Extract the [X, Y] coordinate from the center of the cell holding the provided text.  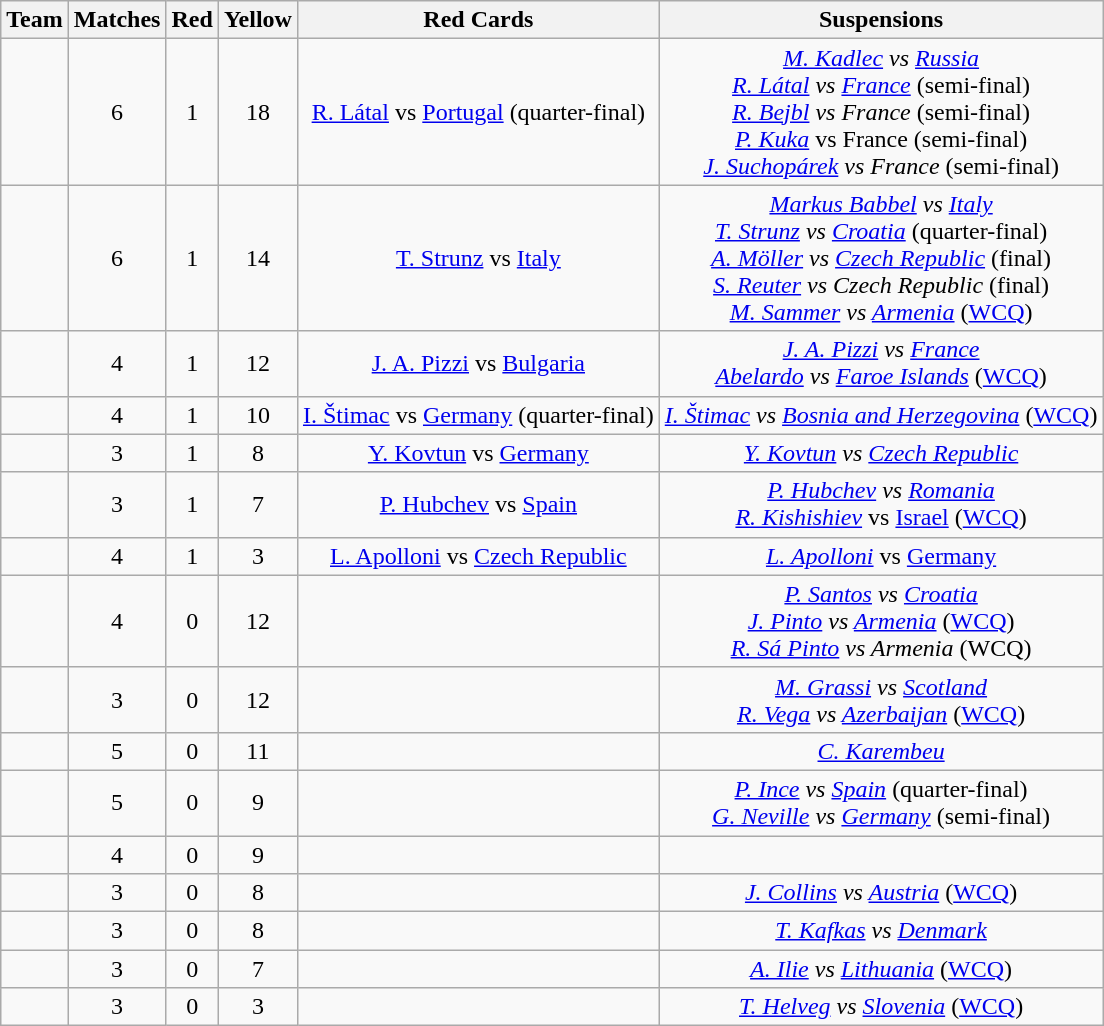
M. Grassi vs ScotlandR. Vega vs Azerbaijan (WCQ) [881, 700]
11 [258, 751]
T. Kafkas vs Denmark [881, 931]
A. Ilie vs Lithuania (WCQ) [881, 969]
Suspensions [881, 20]
Matches [117, 20]
L. Apolloni vs Czech Republic [478, 556]
Yellow [258, 20]
P. Santos vs CroatiaJ. Pinto vs Armenia (WCQ)R. Sá Pinto vs Armenia (WCQ) [881, 621]
C. Karembeu [881, 751]
T. Helveg vs Slovenia (WCQ) [881, 1007]
Y. Kovtun vs Czech Republic [881, 453]
P. Ince vs Spain (quarter-final)G. Neville vs Germany (semi-final) [881, 802]
10 [258, 415]
J. Collins vs Austria (WCQ) [881, 893]
J. A. Pizzi vs FranceAbelardo vs Faroe Islands (WCQ) [881, 364]
P. Hubchev vs Spain [478, 504]
L. Apolloni vs Germany [881, 556]
Red Cards [478, 20]
14 [258, 258]
J. A. Pizzi vs Bulgaria [478, 364]
T. Strunz vs Italy [478, 258]
Team [35, 20]
I. Štimac vs Bosnia and Herzegovina (WCQ) [881, 415]
M. Kadlec vs RussiaR. Látal vs France (semi-final)R. Bejbl vs France (semi-final)P. Kuka vs France (semi-final)J. Suchopárek vs France (semi-final) [881, 112]
18 [258, 112]
I. Štimac vs Germany (quarter-final) [478, 415]
R. Látal vs Portugal (quarter-final) [478, 112]
Y. Kovtun vs Germany [478, 453]
P. Hubchev vs RomaniaR. Kishishiev vs Israel (WCQ) [881, 504]
Red [192, 20]
